Find where the given text appears and provide that cell's center as [x, y] coordinate. 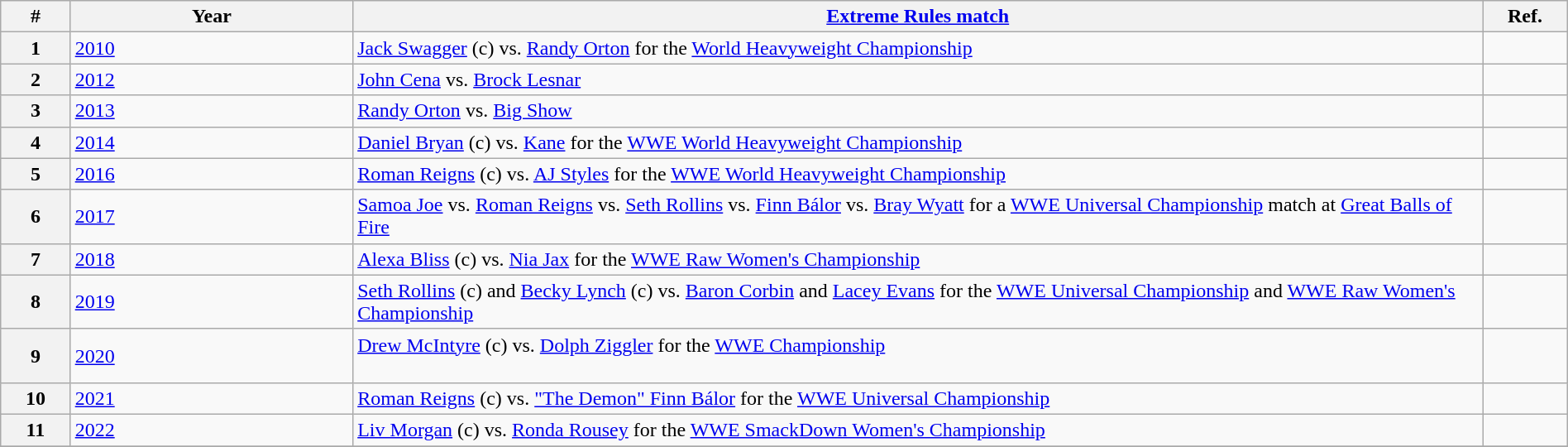
2013 [212, 111]
2022 [212, 430]
5 [36, 174]
7 [36, 259]
Ref. [1525, 17]
2018 [212, 259]
Drew McIntyre (c) vs. Dolph Ziggler for the WWE Championship [918, 356]
10 [36, 398]
2021 [212, 398]
Samoa Joe vs. Roman Reigns vs. Seth Rollins vs. Finn Bálor vs. Bray Wyatt for a WWE Universal Championship match at Great Balls of Fire [918, 217]
Year [212, 17]
Extreme Rules match [918, 17]
Roman Reigns (c) vs. "The Demon" Finn Bálor for the WWE Universal Championship [918, 398]
8 [36, 301]
4 [36, 142]
Jack Swagger (c) vs. Randy Orton for the World Heavyweight Championship [918, 48]
Randy Orton vs. Big Show [918, 111]
2014 [212, 142]
9 [36, 356]
2019 [212, 301]
2016 [212, 174]
6 [36, 217]
Daniel Bryan (c) vs. Kane for the WWE World Heavyweight Championship [918, 142]
2 [36, 79]
Alexa Bliss (c) vs. Nia Jax for the WWE Raw Women's Championship [918, 259]
Liv Morgan (c) vs. Ronda Rousey for the WWE SmackDown Women's Championship [918, 430]
Roman Reigns (c) vs. AJ Styles for the WWE World Heavyweight Championship [918, 174]
2017 [212, 217]
11 [36, 430]
2020 [212, 356]
3 [36, 111]
Seth Rollins (c) and Becky Lynch (c) vs. Baron Corbin and Lacey Evans for the WWE Universal Championship and WWE Raw Women's Championship [918, 301]
2012 [212, 79]
1 [36, 48]
John Cena vs. Brock Lesnar [918, 79]
2010 [212, 48]
# [36, 17]
